For the text-containing cell, return its midpoint in [x, y] coordinate format. 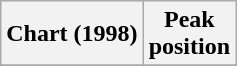
Peakposition [189, 34]
Chart (1998) [72, 34]
